Locate the cell with the specified text and output its [X, Y] center coordinate. 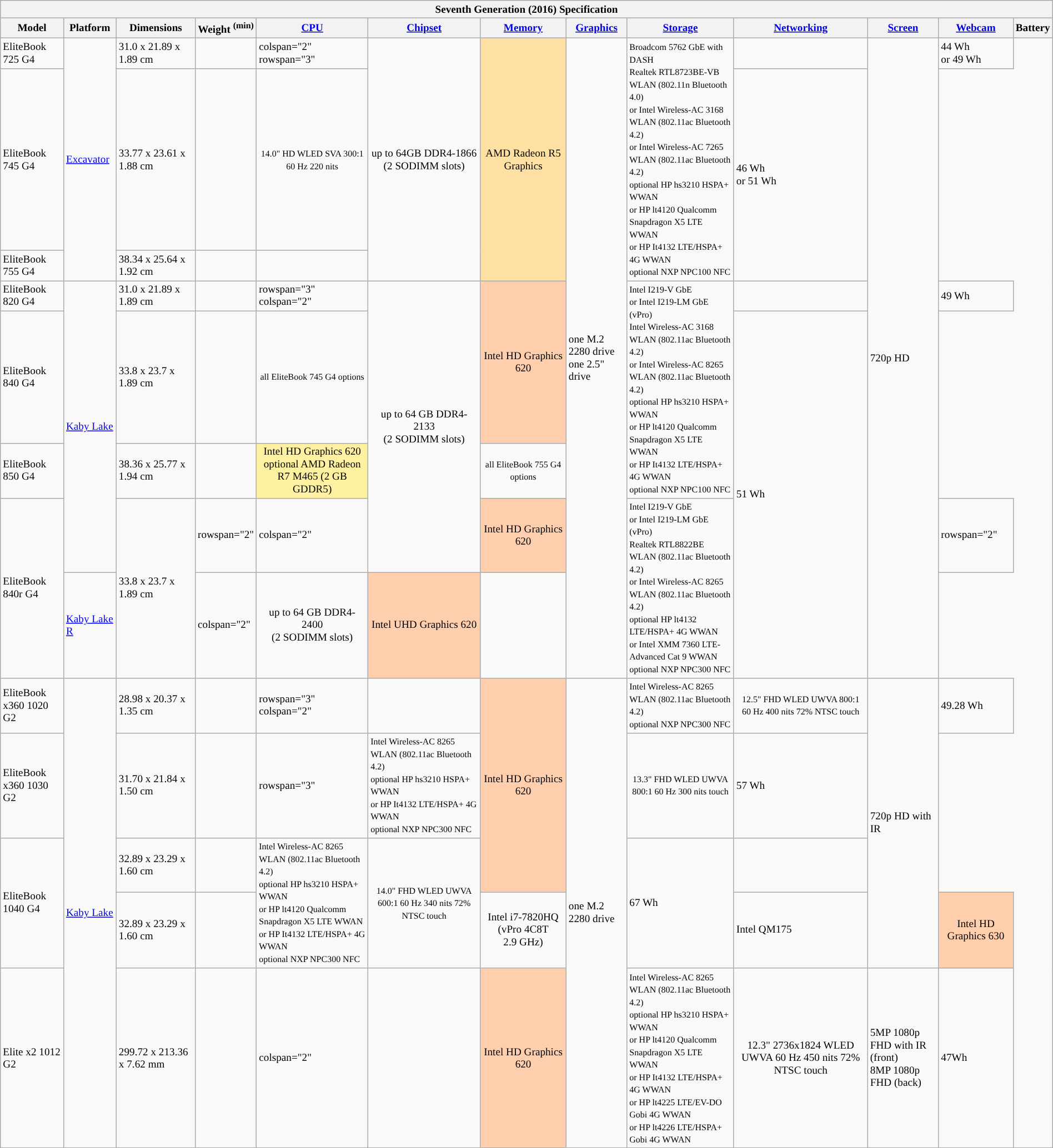
Weight (min) [225, 28]
Chipset [424, 28]
rowspan="3" [312, 785]
28.98 x 20.37 x 1.35 cm [156, 705]
colspan="2" rowspan="3" [312, 53]
51 Wh [801, 495]
one M.2 2280 drive [596, 913]
Excavator [90, 160]
38.34 x 25.64 x 1.92 cm [156, 265]
Kaby Lake R [90, 625]
EliteBook 725 G4 [32, 53]
EliteBook 850 G4 [32, 471]
EliteBook 1040 G4 [32, 903]
Intel QM175 [801, 929]
Platform [90, 28]
EliteBook 755 G4 [32, 265]
Screen [903, 28]
49.28 Wh [976, 705]
Intel i7-7820HQ (vPro 4C8T 2.9 GHz) [523, 929]
Storage [681, 28]
Webcam [976, 28]
all EliteBook 745 G4 options [312, 377]
EliteBook x360 1020 G2 [32, 705]
57 Wh [801, 785]
EliteBook 745 G4 [32, 159]
Intel Wireless-AC 8265 WLAN (802.11ac Bluetooth 4.2)optional HP hs3210 HSPA+ WWANor HP It4132 LTE/HSPA+ 4G WWANoptional NXP NPC300 NFC [424, 785]
Model [32, 28]
38.36 x 25.77 x 1.94 cm [156, 471]
one M.2 2280 driveone 2.5" drive [596, 358]
all EliteBook 755 G4 options [523, 471]
720p HD [903, 358]
49 Wh [976, 295]
up to 64 GB DDR4-2400(2 SODIMM slots) [312, 625]
Dimensions [156, 28]
Intel UHD Graphics 620 [424, 625]
67 Wh [681, 903]
299.72 x 213.36 x 7.62 mm [156, 1058]
Intel HD Graphics 620 optional AMD Radeon R7 M465 (2 GB GDDR5) [312, 471]
CPU [312, 28]
EliteBook 840r G4 [32, 588]
Networking [801, 28]
720p HD with IR [903, 823]
EliteBook 840 G4 [32, 377]
14.0" FHD WLED UWVA 600:1 60 Hz 340 nits 72% NTSC touch [424, 903]
up to 64 GB DDR4-2133(2 SODIMM slots) [424, 426]
14.0" HD WLED SVA 300:1 60 Hz 220 nits [312, 159]
13.3" FHD WLED UWVA 800:1 60 Hz 300 nits touch [681, 785]
31.70 x 21.84 x 1.50 cm [156, 785]
Intel HD Graphics 630 [976, 929]
Intel Wireless-AC 8265 WLAN (802.11ac Bluetooth 4.2)optional NXP NPC300 NFC [681, 705]
Elite x2 1012 G2 [32, 1058]
47Wh [976, 1058]
12.3" 2736x1824 WLED UWVA 60 Hz 450 nits 72% NTSC touch [801, 1058]
12.5" FHD WLED UWVA 800:1 60 Hz 400 nits 72% NTSC touch [801, 705]
44 Whor 49 Wh [976, 53]
AMD Radeon R5 Graphics [523, 160]
Seventh Generation (2016) Specification [526, 9]
up to 64GB DDR4-1866(2 SODIMM slots) [424, 160]
Battery [1033, 28]
EliteBook x360 1030 G2 [32, 785]
Graphics [596, 28]
33.77 x 23.61 x 1.88 cm [156, 159]
EliteBook 820 G4 [32, 295]
5MP 1080p FHD with IR (front)8MP 1080p FHD (back) [903, 1058]
46 Whor 51 Wh [801, 174]
Memory [523, 28]
